Capture the cell that displays the provided text and extract its (X, Y) central coordinate. 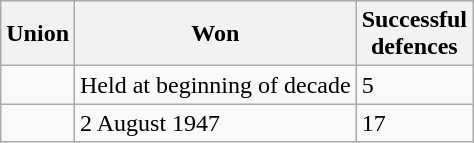
Won (216, 34)
2 August 1947 (216, 123)
Union (38, 34)
5 (414, 85)
Held at beginning of decade (216, 85)
Successfuldefences (414, 34)
17 (414, 123)
